Extract the (x, y) coordinate from the center of the cell holding the provided text.  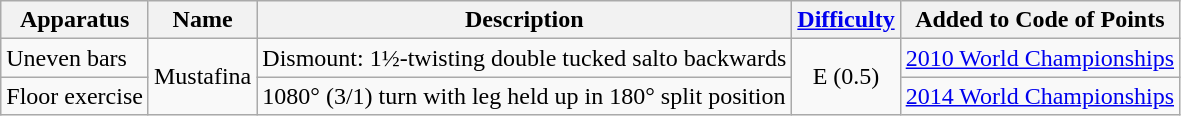
Description (524, 20)
2010 World Championships (1040, 58)
Mustafina (202, 77)
Apparatus (75, 20)
Dismount: 1½-twisting double tucked salto backwards (524, 58)
Added to Code of Points (1040, 20)
Uneven bars (75, 58)
Difficulty (846, 20)
E (0.5) (846, 77)
Name (202, 20)
2014 World Championships (1040, 96)
1080° (3/1) turn with leg held up in 180° split position (524, 96)
Floor exercise (75, 96)
